Extract the (X, Y) coordinate from the center of the cell holding the provided text.  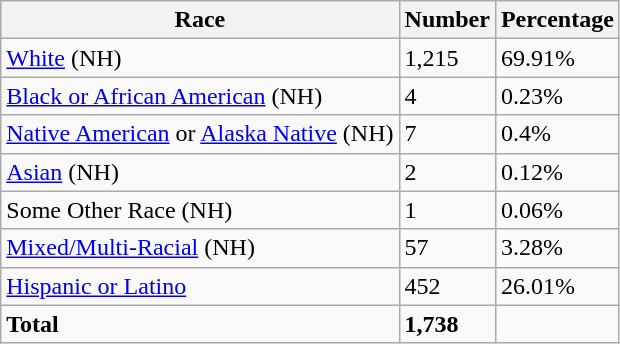
Native American or Alaska Native (NH) (200, 134)
57 (447, 248)
Percentage (557, 20)
26.01% (557, 286)
Total (200, 324)
452 (447, 286)
1,215 (447, 58)
1 (447, 210)
0.06% (557, 210)
7 (447, 134)
White (NH) (200, 58)
Race (200, 20)
3.28% (557, 248)
Mixed/Multi-Racial (NH) (200, 248)
Black or African American (NH) (200, 96)
Asian (NH) (200, 172)
0.23% (557, 96)
4 (447, 96)
69.91% (557, 58)
Number (447, 20)
0.12% (557, 172)
2 (447, 172)
0.4% (557, 134)
1,738 (447, 324)
Some Other Race (NH) (200, 210)
Hispanic or Latino (200, 286)
